Determine the [X, Y] coordinate at the center of the cell enclosing the given text.  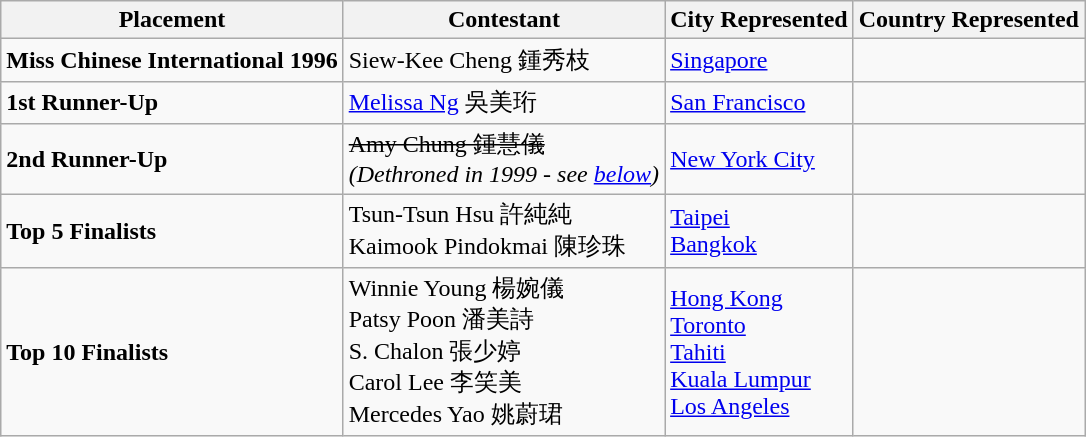
Country Represented [968, 20]
Singapore [760, 60]
Siew-Kee Cheng 鍾秀枝 [504, 60]
Amy Chung 鍾慧儀 (Dethroned in 1999 - see below) [504, 159]
TaipeiBangkok [760, 231]
2nd Runner-Up [172, 159]
Miss Chinese International 1996 [172, 60]
Tsun-Tsun Hsu 許純純Kaimook Pindokmai 陳珍珠 [504, 231]
Top 10 Finalists [172, 352]
City Represented [760, 20]
Melissa Ng 吳美珩 [504, 102]
New York City [760, 159]
Hong KongTorontoTahitiKuala LumpurLos Angeles [760, 352]
1st Runner-Up [172, 102]
San Francisco [760, 102]
Top 5 Finalists [172, 231]
Winnie Young 楊婉儀Patsy Poon 潘美詩S. Chalon 張少婷Carol Lee 李笑美Mercedes Yao 姚蔚珺 [504, 352]
Placement [172, 20]
Contestant [504, 20]
